For the text-containing cell, return its midpoint in (x, y) coordinate format. 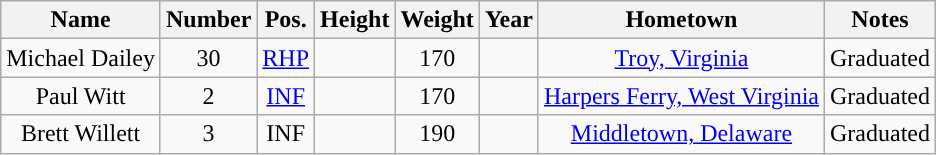
Troy, Virginia (681, 58)
Middletown, Delaware (681, 134)
Michael Dailey (81, 58)
RHP (286, 58)
30 (208, 58)
Harpers Ferry, West Virginia (681, 96)
Height (355, 20)
Notes (880, 20)
Hometown (681, 20)
Paul Witt (81, 96)
Year (508, 20)
Number (208, 20)
190 (437, 134)
3 (208, 134)
Pos. (286, 20)
Name (81, 20)
Brett Willett (81, 134)
Weight (437, 20)
2 (208, 96)
